Provide the [X, Y] coordinate of the cell's center where the given text is located.  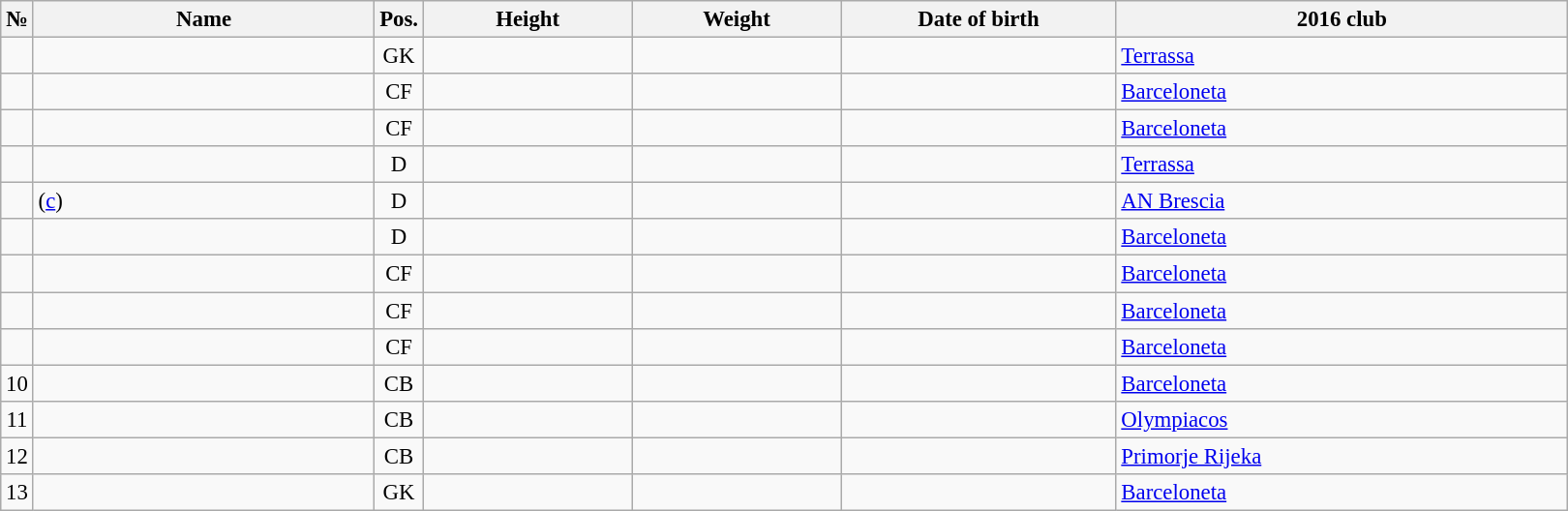
AN Brescia [1342, 201]
13 [17, 493]
Weight [737, 19]
(c) [203, 201]
12 [17, 456]
10 [17, 383]
№ [17, 19]
2016 club [1342, 19]
Height [528, 19]
11 [17, 419]
Name [203, 19]
Olympiacos [1342, 419]
Pos. [399, 19]
Date of birth [979, 19]
Primorje Rijeka [1342, 456]
